Locate the cell with the specified text and output its (X, Y) center coordinate. 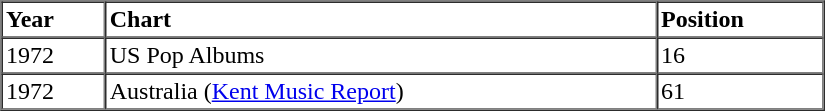
Australia (Kent Music Report) (380, 92)
16 (740, 56)
Position (740, 20)
US Pop Albums (380, 56)
61 (740, 92)
Chart (380, 20)
Year (54, 20)
